Locate the cell with the specified text and output its (x, y) center coordinate. 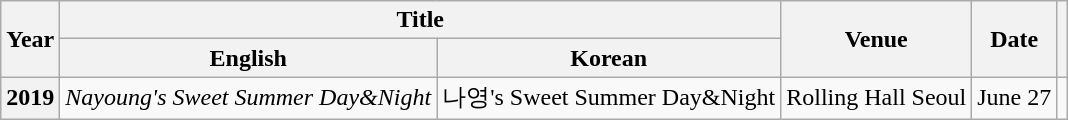
English (248, 58)
Nayoung's Sweet Summer Day&Night (248, 98)
Venue (876, 39)
2019 (30, 98)
Date (1014, 39)
Year (30, 39)
June 27 (1014, 98)
Rolling Hall Seoul (876, 98)
Korean (609, 58)
Title (420, 20)
나영's Sweet Summer Day&Night (609, 98)
